Output the [x, y] coordinate of the center of the cell containing the given text.  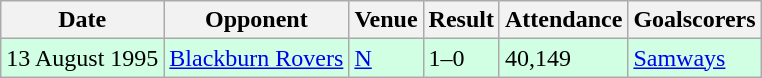
40,149 [563, 58]
1–0 [461, 58]
N [386, 58]
Result [461, 20]
Goalscorers [694, 20]
Venue [386, 20]
13 August 1995 [82, 58]
Opponent [256, 20]
Date [82, 20]
Attendance [563, 20]
Blackburn Rovers [256, 58]
Samways [694, 58]
